Output the [X, Y] coordinate of the center of the cell containing the given text.  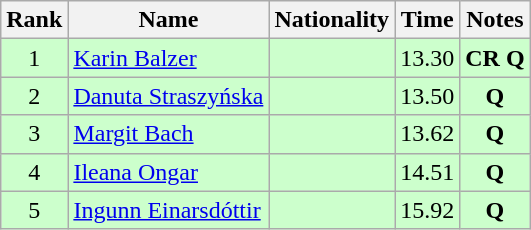
5 [34, 210]
2 [34, 96]
Time [428, 20]
Margit Bach [168, 134]
13.50 [428, 96]
Notes [495, 20]
Ileana Ongar [168, 172]
Danuta Straszyńska [168, 96]
15.92 [428, 210]
4 [34, 172]
CR Q [495, 58]
3 [34, 134]
14.51 [428, 172]
Name [168, 20]
13.30 [428, 58]
Karin Balzer [168, 58]
Ingunn Einarsdóttir [168, 210]
Rank [34, 20]
Nationality [332, 20]
13.62 [428, 134]
1 [34, 58]
